Identify which cell holds the provided text, then report its (x, y) central coordinate. 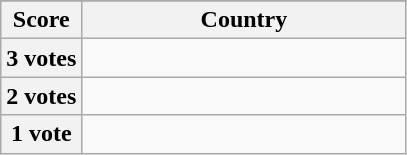
Country (244, 20)
3 votes (42, 58)
1 vote (42, 134)
2 votes (42, 96)
Score (42, 20)
